From the cell containing the given text, extract its center point as (X, Y) coordinate. 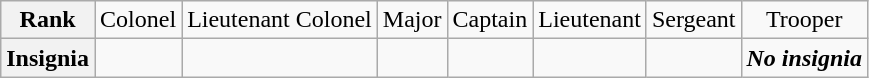
Trooper (804, 20)
Sergeant (694, 20)
Major (412, 20)
No insignia (804, 58)
Colonel (138, 20)
Lieutenant (590, 20)
Insignia (48, 58)
Lieutenant Colonel (280, 20)
Captain (490, 20)
Rank (48, 20)
